Search for the cell housing the specified text and yield its (X, Y) center coordinate. 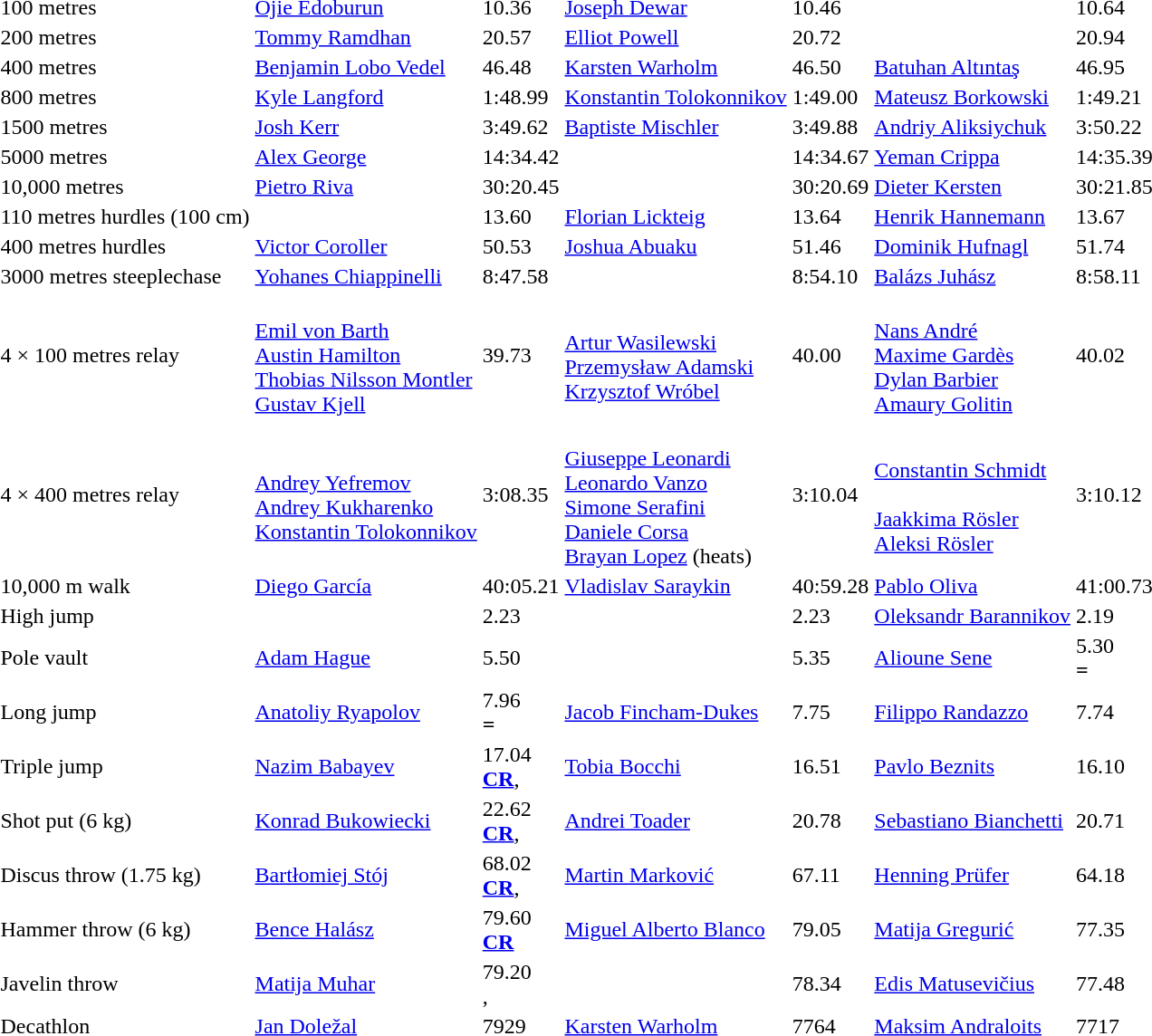
Balázs Juhász (973, 276)
Alioune Sene (973, 657)
7.75 (830, 712)
Miguel Alberto Blanco (676, 929)
8:54.10 (830, 276)
Pablo Oliva (973, 586)
Yeman Crippa (973, 157)
20.72 (830, 37)
40.00 (830, 355)
Vladislav Saraykin (676, 586)
Giuseppe LeonardiLeonardo VanzoSimone SerafiniDaniele CorsaBrayan Lopez (heats) (676, 494)
Tobia Bocchi (676, 766)
40:05.21 (521, 586)
22.62CR, (521, 820)
Henrik Hannemann (973, 216)
5.35 (830, 657)
3:08.35 (521, 494)
67.11 (830, 875)
1:48.99 (521, 97)
1:49.00 (830, 97)
Yohanes Chiappinelli (366, 276)
Joshua Abuaku (676, 246)
Artur WasilewskiPrzemysław AdamskiKrzysztof Wróbel (676, 355)
30:20.45 (521, 187)
79.20, (521, 983)
Andriy Aliksiychuk (973, 127)
Dieter Kersten (973, 187)
3:10.04 (830, 494)
Adam Hague (366, 657)
78.34 (830, 983)
Benjamin Lobo Vedel (366, 67)
Nazim Babayev (366, 766)
Tommy Ramdhan (366, 37)
13.60 (521, 216)
Matija Muhar (366, 983)
79.05 (830, 929)
Elliot Powell (676, 37)
30:20.69 (830, 187)
Bartłomiej Stój (366, 875)
50.53 (521, 246)
Pietro Riva (366, 187)
68.02CR, (521, 875)
Baptiste Mischler (676, 127)
20.57 (521, 37)
Dominik Hufnagl (973, 246)
Florian Lickteig (676, 216)
Henning Prüfer (973, 875)
Filippo Randazzo (973, 712)
7.96= (521, 712)
20.78 (830, 820)
40:59.28 (830, 586)
46.50 (830, 67)
Diego García (366, 586)
Konrad Bukowiecki (366, 820)
Emil von BarthAustin HamiltonThobias Nilsson MontlerGustav Kjell (366, 355)
Alex George (366, 157)
Pavlo Beznits (973, 766)
Batuhan Altıntaş (973, 67)
46.48 (521, 67)
14:34.42 (521, 157)
Karsten Warholm (676, 67)
Nans AndréMaxime GardèsDylan BarbierAmaury Golitin (973, 355)
5.50 (521, 657)
Edis Matusevičius (973, 983)
8:47.58 (521, 276)
79.60CR (521, 929)
Anatoliy Ryapolov (366, 712)
Kyle Langford (366, 97)
Oleksandr Barannikov (973, 616)
3:49.88 (830, 127)
Andrei Toader (676, 820)
14:34.67 (830, 157)
17.04CR, (521, 766)
Andrey YefremovAndrey KukharenkoKonstantin Tolokonnikov (366, 494)
Jacob Fincham-Dukes (676, 712)
Victor Coroller (366, 246)
Martin Marković (676, 875)
Mateusz Borkowski (973, 97)
16.51 (830, 766)
51.46 (830, 246)
Josh Kerr (366, 127)
Matija Gregurić (973, 929)
39.73 (521, 355)
Constantin SchmidtJaakkima RöslerAleksi Rösler (973, 494)
Sebastiano Bianchetti (973, 820)
13.64 (830, 216)
Bence Halász (366, 929)
Konstantin Tolokonnikov (676, 97)
3:49.62 (521, 127)
